Determine the (x, y) coordinate at the center of the cell enclosing the given text.  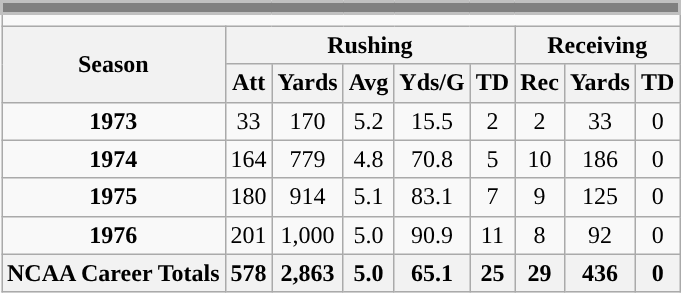
170 (308, 121)
Receiving (598, 45)
5.1 (368, 197)
70.8 (432, 159)
9 (540, 197)
1973 (114, 121)
25 (492, 273)
1976 (114, 235)
914 (308, 197)
201 (248, 235)
65.1 (432, 273)
1974 (114, 159)
90.9 (432, 235)
5 (492, 159)
164 (248, 159)
779 (308, 159)
186 (600, 159)
Rec (540, 83)
180 (248, 197)
Att (248, 83)
15.5 (432, 121)
11 (492, 235)
10 (540, 159)
8 (540, 235)
5.2 (368, 121)
Rushing (370, 45)
436 (600, 273)
83.1 (432, 197)
4.8 (368, 159)
1975 (114, 197)
125 (600, 197)
Season (114, 64)
578 (248, 273)
Yds/G (432, 83)
92 (600, 235)
2,863 (308, 273)
NCAA Career Totals (114, 273)
Avg (368, 83)
7 (492, 197)
1,000 (308, 235)
29 (540, 273)
